Return the [X, Y] coordinate for the center point of the cell that contains the specified text.  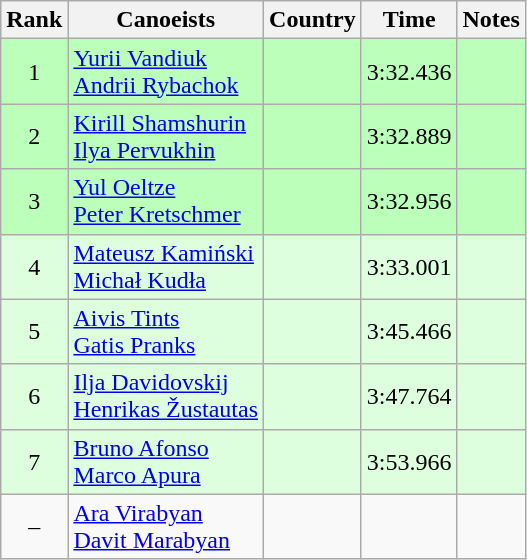
3 [34, 202]
Country [313, 20]
Yul OeltzePeter Kretschmer [166, 202]
Notes [491, 20]
Mateusz KamińskiMichał Kudła [166, 266]
Rank [34, 20]
2 [34, 136]
Canoeists [166, 20]
1 [34, 72]
– [34, 526]
3:53.966 [409, 462]
Kirill ShamshurinIlya Pervukhin [166, 136]
3:32.956 [409, 202]
3:32.436 [409, 72]
4 [34, 266]
Aivis TintsGatis Pranks [166, 332]
5 [34, 332]
3:32.889 [409, 136]
Yurii VandiukAndrii Rybachok [166, 72]
Bruno AfonsoMarco Apura [166, 462]
3:45.466 [409, 332]
3:33.001 [409, 266]
Ilja DavidovskijHenrikas Žustautas [166, 396]
3:47.764 [409, 396]
Ara VirabyanDavit Marabyan [166, 526]
Time [409, 20]
7 [34, 462]
6 [34, 396]
